Identify which cell holds the provided text, then report its [x, y] central coordinate. 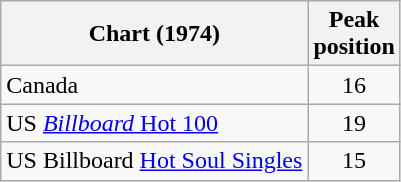
Peakposition [354, 34]
Canada [154, 85]
16 [354, 85]
US Billboard Hot Soul Singles [154, 161]
Chart (1974) [154, 34]
US Billboard Hot 100 [154, 123]
19 [354, 123]
15 [354, 161]
